Capture the cell that displays the provided text and extract its (X, Y) central coordinate. 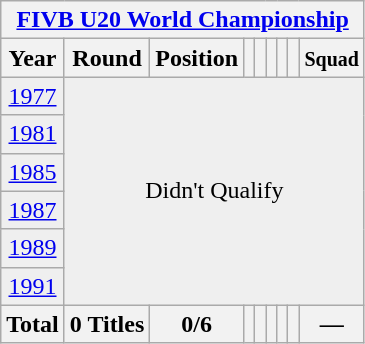
Position (197, 58)
1991 (33, 286)
Round (107, 58)
1989 (33, 248)
Year (33, 58)
1981 (33, 134)
1977 (33, 96)
0/6 (197, 324)
Total (33, 324)
1987 (33, 210)
Didn't Qualify (214, 191)
— (332, 324)
FIVB U20 World Championship (183, 20)
0 Titles (107, 324)
Squad (332, 58)
1985 (33, 172)
